Provide the [x, y] coordinate of the cell's center where the given text is located.  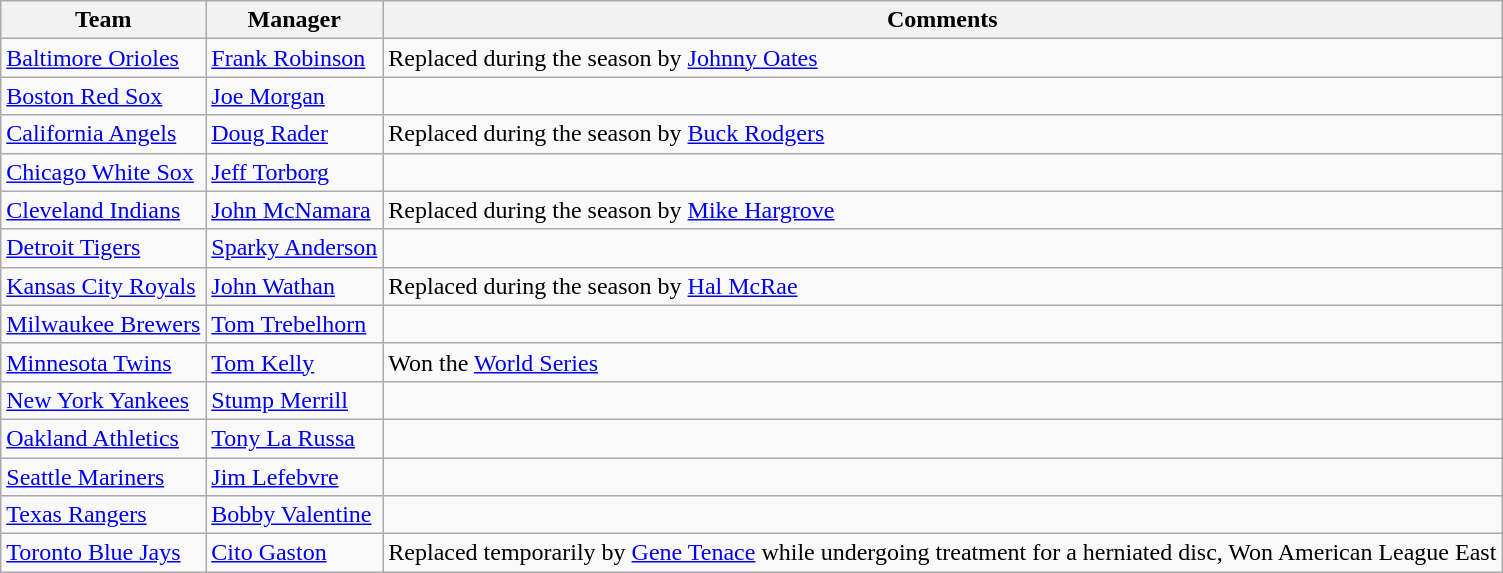
Joe Morgan [294, 96]
Kansas City Royals [104, 286]
Jeff Torborg [294, 172]
Doug Rader [294, 134]
Jim Lefebvre [294, 477]
John McNamara [294, 210]
Frank Robinson [294, 58]
Sparky Anderson [294, 248]
Cito Gaston [294, 553]
Chicago White Sox [104, 172]
Won the World Series [942, 362]
Oakland Athletics [104, 438]
Detroit Tigers [104, 248]
New York Yankees [104, 400]
Replaced temporarily by Gene Tenace while undergoing treatment for a herniated disc, Won American League East [942, 553]
Milwaukee Brewers [104, 324]
Team [104, 20]
Toronto Blue Jays [104, 553]
Tom Kelly [294, 362]
Tom Trebelhorn [294, 324]
Replaced during the season by Mike Hargrove [942, 210]
Seattle Mariners [104, 477]
Tony La Russa [294, 438]
John Wathan [294, 286]
Bobby Valentine [294, 515]
Texas Rangers [104, 515]
Cleveland Indians [104, 210]
Baltimore Orioles [104, 58]
Replaced during the season by Hal McRae [942, 286]
Manager [294, 20]
Replaced during the season by Buck Rodgers [942, 134]
Stump Merrill [294, 400]
Replaced during the season by Johnny Oates [942, 58]
Comments [942, 20]
California Angels [104, 134]
Minnesota Twins [104, 362]
Boston Red Sox [104, 96]
